For the text-containing cell, return its midpoint in [x, y] coordinate format. 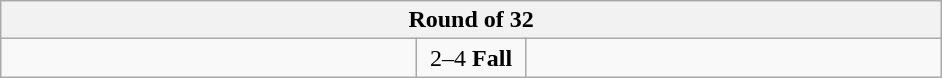
2–4 Fall [472, 58]
Round of 32 [472, 20]
